For the text-containing cell, return its midpoint in (X, Y) coordinate format. 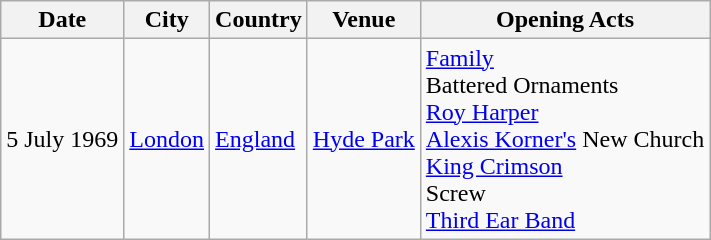
Venue (364, 20)
5 July 1969 (62, 139)
FamilyBattered OrnamentsRoy HarperAlexis Korner's New ChurchKing CrimsonScrewThird Ear Band (564, 139)
Hyde Park (364, 139)
London (167, 139)
Date (62, 20)
England (259, 139)
City (167, 20)
Country (259, 20)
Opening Acts (564, 20)
